Return [X, Y] of the center of cell containing provided text 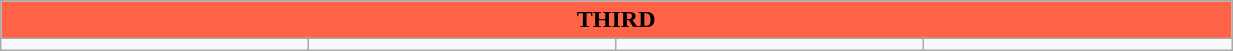
THIRD [616, 20]
